Determine the (X, Y) coordinate at the center of the cell enclosing the given text.  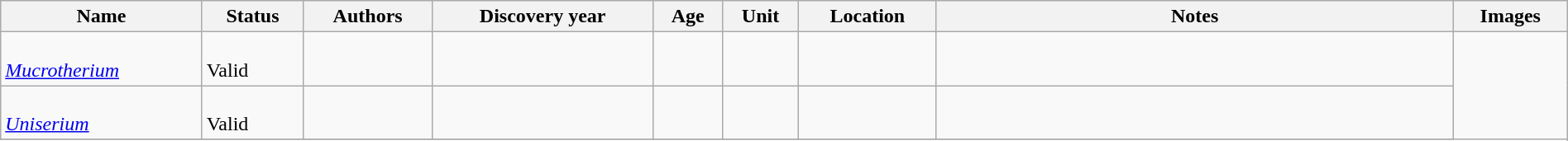
Notes (1194, 16)
Age (688, 16)
Unit (760, 16)
Uniserium (101, 112)
Discovery year (543, 16)
Images (1510, 16)
Status (253, 16)
Mucrotherium (101, 59)
Location (868, 16)
Name (101, 16)
Authors (367, 16)
